Return the [X, Y] coordinate for the center point of the cell that contains the specified text.  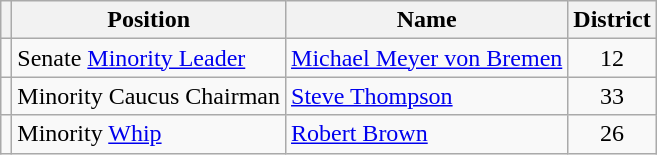
Senate Minority Leader [149, 58]
Minority Caucus Chairman [149, 96]
Minority Whip [149, 134]
Name [427, 20]
33 [612, 96]
Position [149, 20]
26 [612, 134]
District [612, 20]
Michael Meyer von Bremen [427, 58]
Steve Thompson [427, 96]
Robert Brown [427, 134]
12 [612, 58]
